Determine the (x, y) coordinate at the center of the cell enclosing the given text.  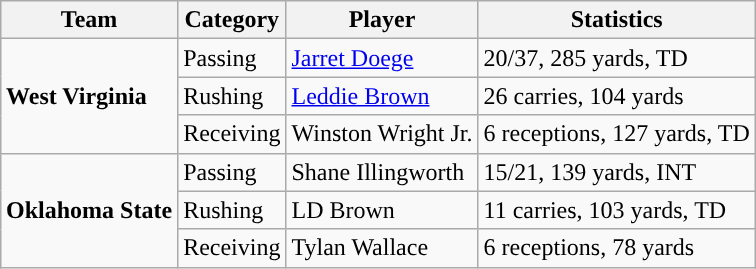
Team (90, 20)
LD Brown (382, 210)
Shane Illingworth (382, 172)
6 receptions, 127 yards, TD (616, 134)
15/21, 139 yards, INT (616, 172)
Tylan Wallace (382, 248)
26 carries, 104 yards (616, 96)
Category (232, 20)
Oklahoma State (90, 210)
Winston Wright Jr. (382, 134)
6 receptions, 78 yards (616, 248)
Leddie Brown (382, 96)
11 carries, 103 yards, TD (616, 210)
Statistics (616, 20)
Player (382, 20)
West Virginia (90, 96)
Jarret Doege (382, 58)
20/37, 285 yards, TD (616, 58)
